Identify which cell holds the provided text, then report its (X, Y) central coordinate. 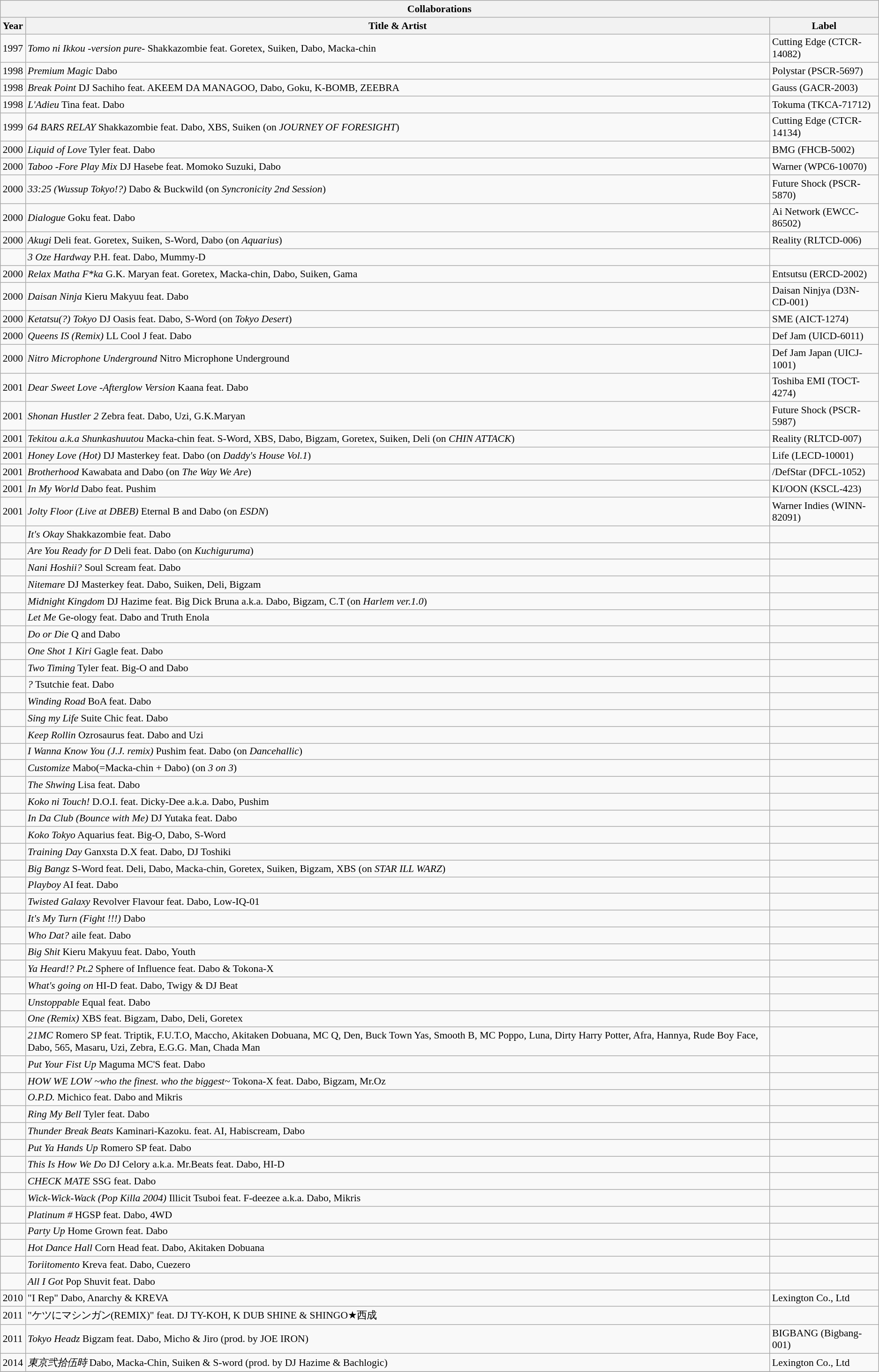
Tokuma (TKCA-71712) (824, 105)
Taboo -Fore Play Mix DJ Hasebe feat. Momoko Suzuki, Dabo (398, 167)
Def Jam Japan (UICJ-1001) (824, 358)
Cutting Edge (CTCR-14082) (824, 48)
Def Jam (UICD-6011) (824, 336)
Midnight Kingdom DJ Hazime feat. Big Dick Bruna a.k.a. Dabo, Bigzam, C.T (on Harlem ver.1.0) (398, 601)
Relax Matha F*ka G.K. Maryan feat. Goretex, Macka-chin, Dabo, Suiken, Gama (398, 274)
Tomo ni Ikkou -version pure- Shakkazombie feat. Goretex, Suiken, Dabo, Macka-chin (398, 48)
Koko Tokyo Aquarius feat. Big-O, Dabo, S-Word (398, 835)
Polystar (PSCR-5697) (824, 71)
Hot Dance Hall Corn Head feat. Dabo, Akitaken Dobuana (398, 1248)
One Shot 1 Kiri Gagle feat. Dabo (398, 652)
33:25 (Wussup Tokyo!?) Dabo & Buckwild (on Syncronicity 2nd Session) (398, 190)
L'Adieu Tina feat. Dabo (398, 105)
/DefStar (DFCL-1052) (824, 472)
Big Bangz S-Word feat. Deli, Dabo, Macka-chin, Goretex, Suiken, Bigzam, XBS (on STAR ILL WARZ) (398, 869)
Warner (WPC6-10070) (824, 167)
Daisan Ninja Kieru Makyuu feat. Dabo (398, 296)
Dialogue Goku feat. Dabo (398, 218)
Ketatsu(?) Tokyo DJ Oasis feat. Dabo, S-Word (on Tokyo Desert) (398, 319)
The Shwing Lisa feat. Dabo (398, 785)
Training Day Ganxsta D.X feat. Dabo, DJ Toshiki (398, 852)
Ring My Bell Tyler feat. Dabo (398, 1114)
Queens IS (Remix) LL Cool J feat. Dabo (398, 336)
Honey Love (Hot) DJ Masterkey feat. Dabo (on Daddy's House Vol.1) (398, 455)
Ya Heard!? Pt.2 Sphere of Influence feat. Dabo & Tokona-X (398, 969)
Wick-Wick-Wack (Pop Killa 2004) Illicit Tsuboi feat. F-deezee a.k.a. Dabo, Mikris (398, 1198)
SME (AICT-1274) (824, 319)
Dear Sweet Love -Afterglow Version Kaana feat. Dabo (398, 387)
Cutting Edge (CTCR-14134) (824, 127)
Reality (RLTCD-007) (824, 439)
1999 (13, 127)
It's Okay Shakkazombie feat. Dabo (398, 534)
Let Me Ge-ology feat. Dabo and Truth Enola (398, 618)
1997 (13, 48)
KI/OON (KSCL-423) (824, 489)
In Da Club (Bounce with Me) DJ Yutaka feat. Dabo (398, 819)
Toriitomento Kreva feat. Dabo, Cuezero (398, 1265)
Two Timing Tyler feat. Big-O and Dabo (398, 668)
Collaborations (440, 9)
Title & Artist (398, 26)
64 BARS RELAY Shakkazombie feat. Dabo, XBS, Suiken (on JOURNEY OF FORESIGHT) (398, 127)
Premium Magic Dabo (398, 71)
Future Shock (PSCR-5987) (824, 417)
All I Got Pop Shuvit feat. Dabo (398, 1281)
It's My Turn (Fight !!!) Dabo (398, 919)
Future Shock (PSCR-5870) (824, 190)
Party Up Home Grown feat. Dabo (398, 1231)
"ケツにマシンガン(REMIX)" feat. DJ TY-KOH, K DUB SHINE & SHINGO★西成 (398, 1316)
Shonan Hustler 2 Zebra feat. Dabo, Uzi, G.K.Maryan (398, 417)
Nitemare DJ Masterkey feat. Dabo, Suiken, Deli, Bigzam (398, 584)
HOW WE LOW ~who the finest. who the biggest~ Tokona-X feat. Dabo, Bigzam, Mr.Oz (398, 1081)
Twisted Galaxy Revolver Flavour feat. Dabo, Low-IQ-01 (398, 902)
This Is How We Do DJ Celory a.k.a. Mr.Beats feat. Dabo, HI-D (398, 1165)
CHECK MATE SSG feat. Dabo (398, 1182)
Entsutsu (ERCD-2002) (824, 274)
Put Ya Hands Up Romero SP feat. Dabo (398, 1148)
東京弐拾伍時 Dabo, Macka-Chin, Suiken & S-word (prod. by DJ Hazime & Bachlogic) (398, 1362)
"I Rep" Dabo, Anarchy & KREVA (398, 1298)
Akugi Deli feat. Goretex, Suiken, S-Word, Dabo (on Aquarius) (398, 241)
O.P.D. Michico feat. Dabo and Mikris (398, 1098)
Who Dat? aile feat. Dabo (398, 935)
Ai Network (EWCC-86502) (824, 218)
Keep Rollin Ozrosaurus feat. Dabo and Uzi (398, 735)
Break Point DJ Sachiho feat. AKEEM DA MANAGOO, Dabo, Goku, K-BOMB, ZEEBRA (398, 88)
? Tsutchie feat. Dabo (398, 685)
Nani Hoshii? Soul Scream feat. Dabo (398, 568)
Daisan Ninjya (D3N-CD-001) (824, 296)
Reality (RLTCD-006) (824, 241)
In My World Dabo feat. Pushim (398, 489)
Thunder Break Beats Kaminari-Kazoku. feat. AI, Habiscream, Dabo (398, 1131)
BIGBANG (Bigbang-001) (824, 1339)
Warner Indies (WINN-82091) (824, 511)
One (Remix) XBS feat. Bigzam, Dabo, Deli, Goretex (398, 1019)
Gauss (GACR-2003) (824, 88)
3 Oze Hardway P.H. feat. Dabo, Mummy-D (398, 258)
Sing my Life Suite Chic feat. Dabo (398, 718)
Nitro Microphone Underground Nitro Microphone Underground (398, 358)
Tokyo Headz Bigzam feat. Dabo, Micho & Jiro (prod. by JOE IRON) (398, 1339)
Platinum # HGSP feat. Dabo, 4WD (398, 1215)
Koko ni Touch! D.O.I. feat. Dicky-Dee a.k.a. Dabo, Pushim (398, 802)
Winding Road BoA feat. Dabo (398, 702)
Toshiba EMI (TOCT-4274) (824, 387)
What's going on HI-D feat. Dabo, Twigy & DJ Beat (398, 985)
I Wanna Know You (J.J. remix) Pushim feat. Dabo (on Dancehallic) (398, 751)
Customize Mabo(=Macka-chin + Dabo) (on 3 on 3) (398, 768)
Liquid of Love Tyler feat. Dabo (398, 150)
Playboy AI feat. Dabo (398, 885)
Year (13, 26)
Life (LECD-10001) (824, 455)
2014 (13, 1362)
Label (824, 26)
Are You Ready for D Deli feat. Dabo (on Kuchiguruma) (398, 551)
Tekitou a.k.a Shunkashuutou Macka-chin feat. S-Word, XBS, Dabo, Bigzam, Goretex, Suiken, Deli (on CHIN ATTACK) (398, 439)
Unstoppable Equal feat. Dabo (398, 1002)
Put Your Fist Up Maguma MC'S feat. Dabo (398, 1064)
Jolty Floor (Live at DBEB) Eternal B and Dabo (on ESDN) (398, 511)
BMG (FHCB-5002) (824, 150)
Brotherhood Kawabata and Dabo (on The Way We Are) (398, 472)
2010 (13, 1298)
Do or Die Q and Dabo (398, 635)
Big Shit Kieru Makyuu feat. Dabo, Youth (398, 952)
